Determine the [X, Y] coordinate at the center of the cell enclosing the given text.  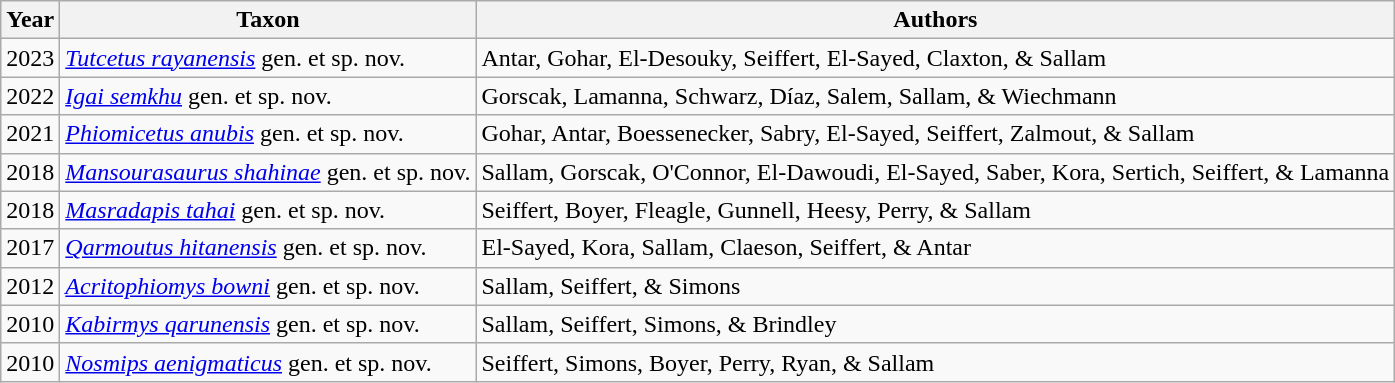
Acritophiomys bowni gen. et sp. nov. [268, 286]
Phiomicetus anubis gen. et sp. nov. [268, 134]
Sallam, Seiffert, Simons, & Brindley [936, 324]
Qarmoutus hitanensis gen. et sp. nov. [268, 248]
Gorscak, Lamanna, Schwarz, Díaz, Salem, Sallam, & Wiechmann [936, 96]
El-Sayed, Kora, Sallam, Claeson, Seiffert, & Antar [936, 248]
Authors [936, 20]
Igai semkhu gen. et sp. nov. [268, 96]
Mansourasaurus shahinae gen. et sp. nov. [268, 172]
2021 [30, 134]
2012 [30, 286]
2022 [30, 96]
Kabirmys qarunensis gen. et sp. nov. [268, 324]
Taxon [268, 20]
Nosmips aenigmaticus gen. et sp. nov. [268, 362]
Tutcetus rayanensis gen. et sp. nov. [268, 58]
2017 [30, 248]
Year [30, 20]
Sallam, Seiffert, & Simons [936, 286]
Sallam, Gorscak, O'Connor, El-Dawoudi, El-Sayed, Saber, Kora, Sertich, Seiffert, & Lamanna [936, 172]
Antar, Gohar, El-Desouky, Seiffert, El-Sayed, Claxton, & Sallam [936, 58]
Gohar, Antar, Boessenecker, Sabry, El-Sayed, Seiffert, Zalmout, & Sallam [936, 134]
Seiffert, Boyer, Fleagle, Gunnell, Heesy, Perry, & Sallam [936, 210]
Masradapis tahai gen. et sp. nov. [268, 210]
Seiffert, Simons, Boyer, Perry, Ryan, & Sallam [936, 362]
2023 [30, 58]
